Output the (x, y) coordinate of the center of the cell containing the given text.  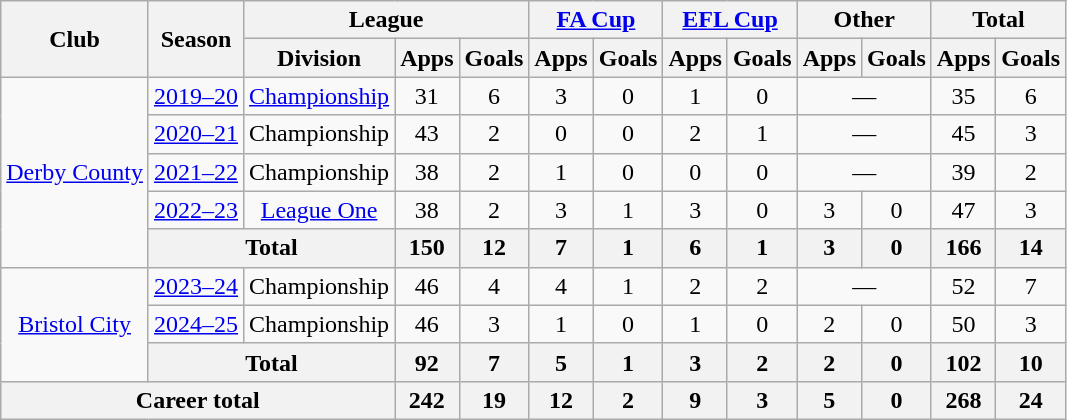
Derby County (75, 172)
Career total (198, 400)
2020–21 (196, 134)
39 (963, 172)
45 (963, 134)
31 (427, 96)
2023–24 (196, 286)
2019–20 (196, 96)
43 (427, 134)
Division (320, 58)
10 (1031, 362)
166 (963, 248)
150 (427, 248)
19 (494, 400)
Season (196, 39)
Club (75, 39)
EFL Cup (730, 20)
35 (963, 96)
Bristol City (75, 324)
Other (864, 20)
League (386, 20)
9 (695, 400)
268 (963, 400)
102 (963, 362)
2021–22 (196, 172)
14 (1031, 248)
2022–23 (196, 210)
47 (963, 210)
League One (320, 210)
52 (963, 286)
2024–25 (196, 324)
242 (427, 400)
24 (1031, 400)
50 (963, 324)
FA Cup (596, 20)
92 (427, 362)
